Return [X, Y] of the center of cell containing provided text 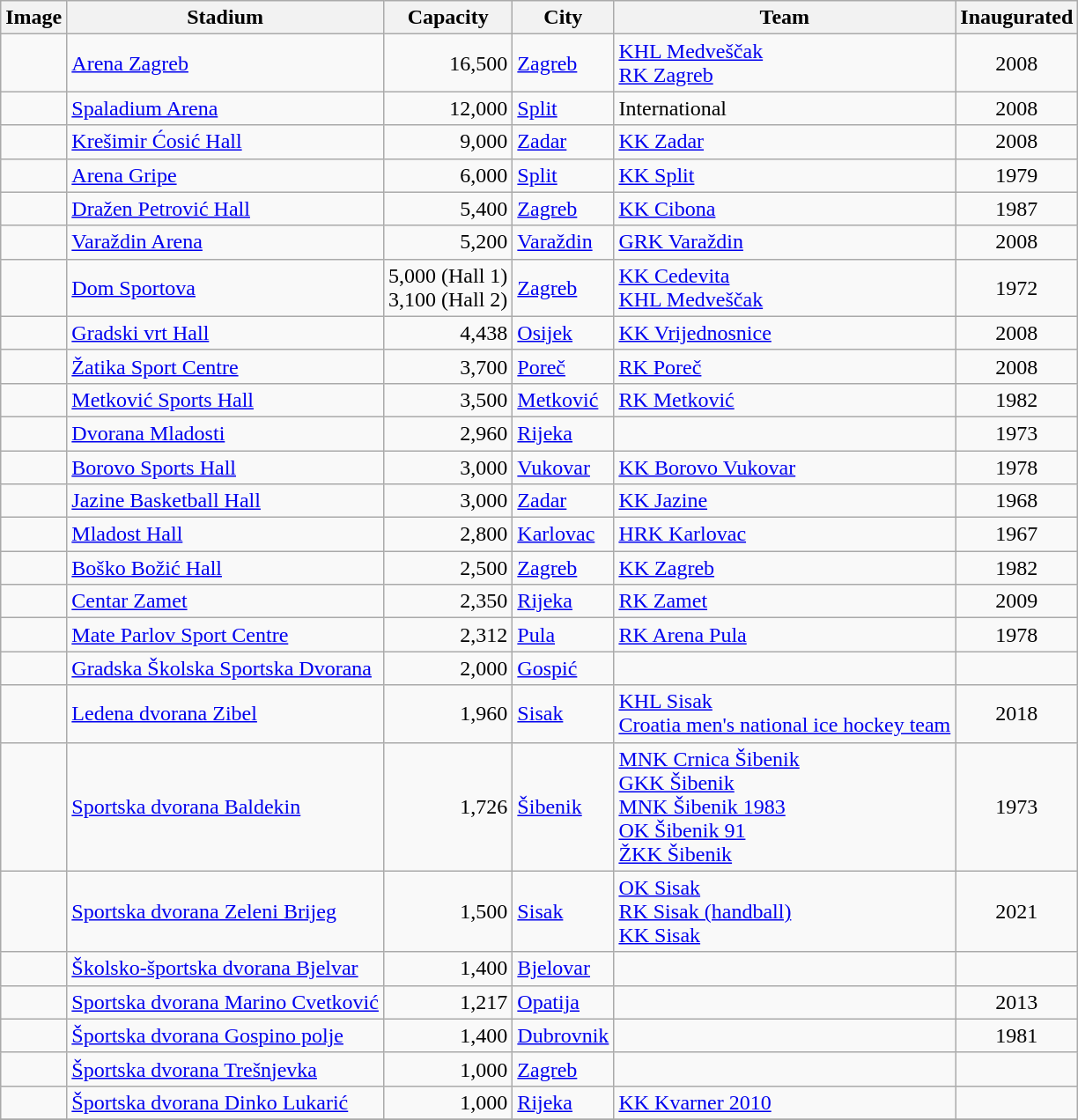
Opatija [564, 1002]
Mate Parlov Sport Centre [225, 635]
Inaugurated [1016, 18]
5,200 [447, 242]
Mladost Hall [225, 534]
Žatika Sport Centre [225, 366]
HRK Karlovac [785, 534]
Gradska Školska Sportska Dvorana [225, 668]
16,500 [447, 63]
Sportska dvorana Zeleni Brijeg [225, 911]
Borovo Sports Hall [225, 468]
Metković Sports Hall [225, 400]
Bjelovar [564, 969]
Športska dvorana Dinko Lukarić [225, 1102]
2013 [1016, 1002]
KK Borovo Vukovar [785, 468]
GRK Varaždin [785, 242]
1981 [1016, 1035]
KK Zagreb [785, 568]
1,500 [447, 911]
2,312 [447, 635]
9,000 [447, 142]
Varaždin Arena [225, 242]
1,960 [447, 713]
Karlovac [564, 534]
1,726 [447, 807]
2,800 [447, 534]
3,500 [447, 400]
Varaždin [564, 242]
Dvorana Mladosti [225, 433]
12,000 [447, 108]
Stadium [225, 18]
RK Poreč [785, 366]
International [785, 108]
KK Vrijednosnice [785, 333]
5,400 [447, 209]
Športska dvorana Gospino polje [225, 1035]
4,438 [447, 333]
OK SisakRK Sisak (handball)KK Sisak [785, 911]
1,217 [447, 1002]
Boško Božić Hall [225, 568]
2018 [1016, 713]
MNK Crnica ŠibenikGKK ŠibenikMNK Šibenik 1983OK Šibenik 91ŽKK Šibenik [785, 807]
1979 [1016, 175]
KK Zadar [785, 142]
Gospić [564, 668]
2009 [1016, 601]
Poreč [564, 366]
Team [785, 18]
Centar Zamet [225, 601]
Ledena dvorana Zibel [225, 713]
KHL MedveščakRK Zagreb [785, 63]
1972 [1016, 287]
RK Arena Pula [785, 635]
Jazine Basketball Hall [225, 501]
5,000 (Hall 1) 3,100 (Hall 2) [447, 287]
Krešimir Ćosić Hall [225, 142]
2021 [1016, 911]
Capacity [447, 18]
2,350 [447, 601]
Dom Sportova [225, 287]
Image [33, 18]
Sportska dvorana Marino Cvetković [225, 1002]
2,500 [447, 568]
Osijek [564, 333]
Vukovar [564, 468]
Spaladium Arena [225, 108]
Arena Gripe [225, 175]
RK Metković [785, 400]
Arena Zagreb [225, 63]
RK Zamet [785, 601]
Metković [564, 400]
Pula [564, 635]
KK Split [785, 175]
2,960 [447, 433]
KK Jazine [785, 501]
Sportska dvorana Baldekin [225, 807]
KK Kvarner 2010 [785, 1102]
1968 [1016, 501]
1987 [1016, 209]
3,700 [447, 366]
City [564, 18]
1967 [1016, 534]
Školsko-športska dvorana Bjelvar [225, 969]
KHL SisakCroatia men's national ice hockey team [785, 713]
Gradski vrt Hall [225, 333]
6,000 [447, 175]
Šibenik [564, 807]
2,000 [447, 668]
KK Cibona [785, 209]
Dubrovnik [564, 1035]
Dražen Petrović Hall [225, 209]
Športska dvorana Trešnjevka [225, 1069]
KK Cedevita KHL Medveščak [785, 287]
